Scan for the cell matching the given text and deliver its (x, y) coordinate at center. 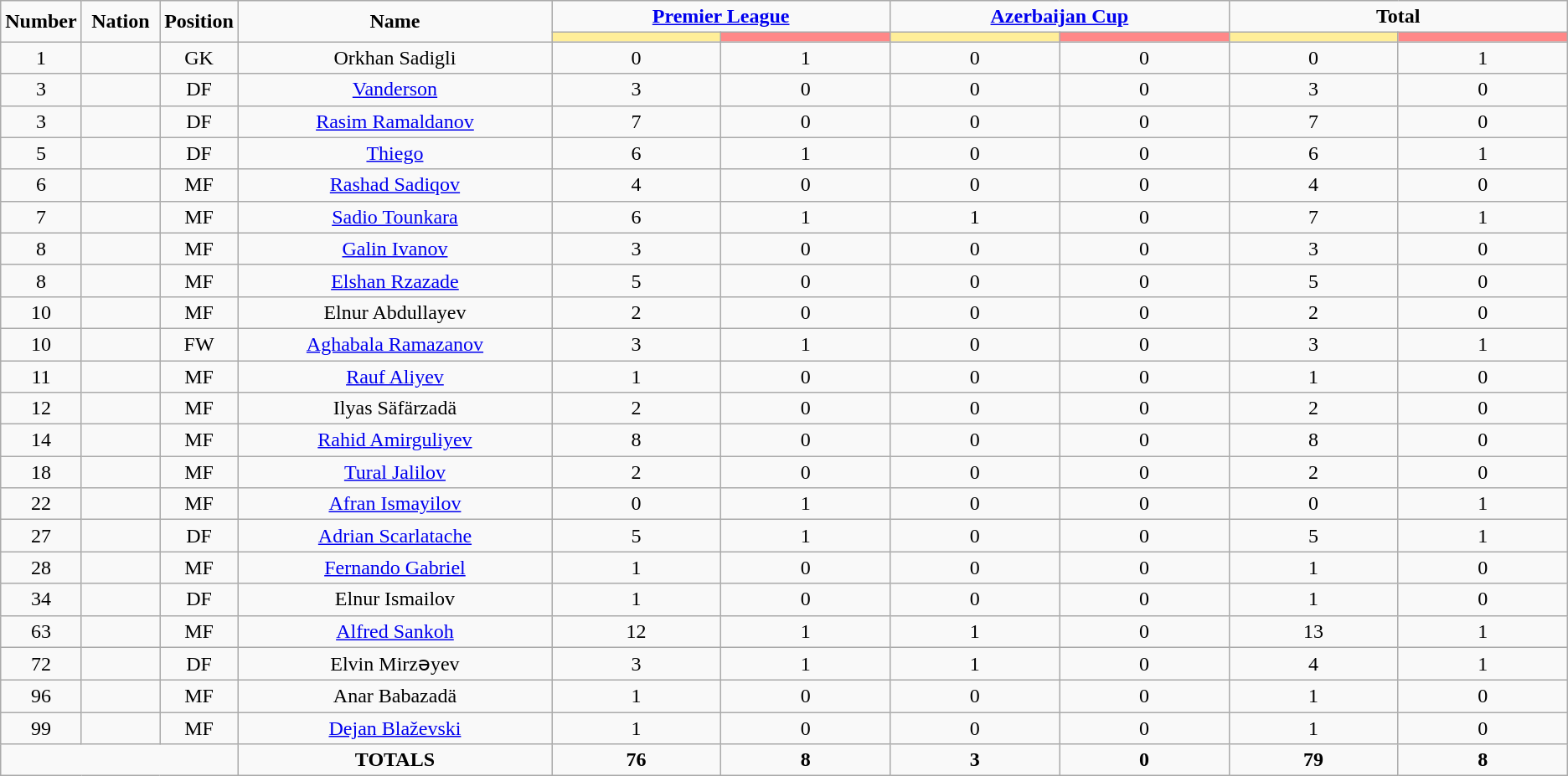
Sadio Tounkara (395, 217)
FW (199, 344)
Ilyas Säfärzadä (395, 409)
Anar Babazadä (395, 696)
Galin Ivanov (395, 249)
Elvin Mirzəyev (395, 664)
63 (41, 631)
Name (395, 22)
34 (41, 599)
Alfred Sankoh (395, 631)
Premier League (720, 17)
79 (1313, 760)
13 (1313, 631)
28 (41, 568)
Elnur Abdullayev (395, 312)
Number (41, 22)
Orkhan Sadigli (395, 58)
GK (199, 58)
76 (636, 760)
14 (41, 440)
Adrian Scarlatache (395, 536)
Elnur Ismailov (395, 599)
Thiego (395, 153)
TOTALS (395, 760)
Elshan Rzazade (395, 280)
72 (41, 664)
18 (41, 472)
Azerbaijan Cup (1060, 17)
Total (1398, 17)
Aghabala Ramazanov (395, 344)
Vanderson (395, 90)
Nation (121, 22)
22 (41, 504)
Rahid Amirguliyev (395, 440)
Position (199, 22)
Rauf Aliyev (395, 376)
96 (41, 696)
99 (41, 728)
Tural Jalilov (395, 472)
11 (41, 376)
Fernando Gabriel (395, 568)
Dejan Blaževski (395, 728)
Afran Ismayilov (395, 504)
Rashad Sadiqov (395, 185)
27 (41, 536)
Rasim Ramaldanov (395, 121)
